Detect which cell encompasses the target text, then output its [X, Y] center coordinate. 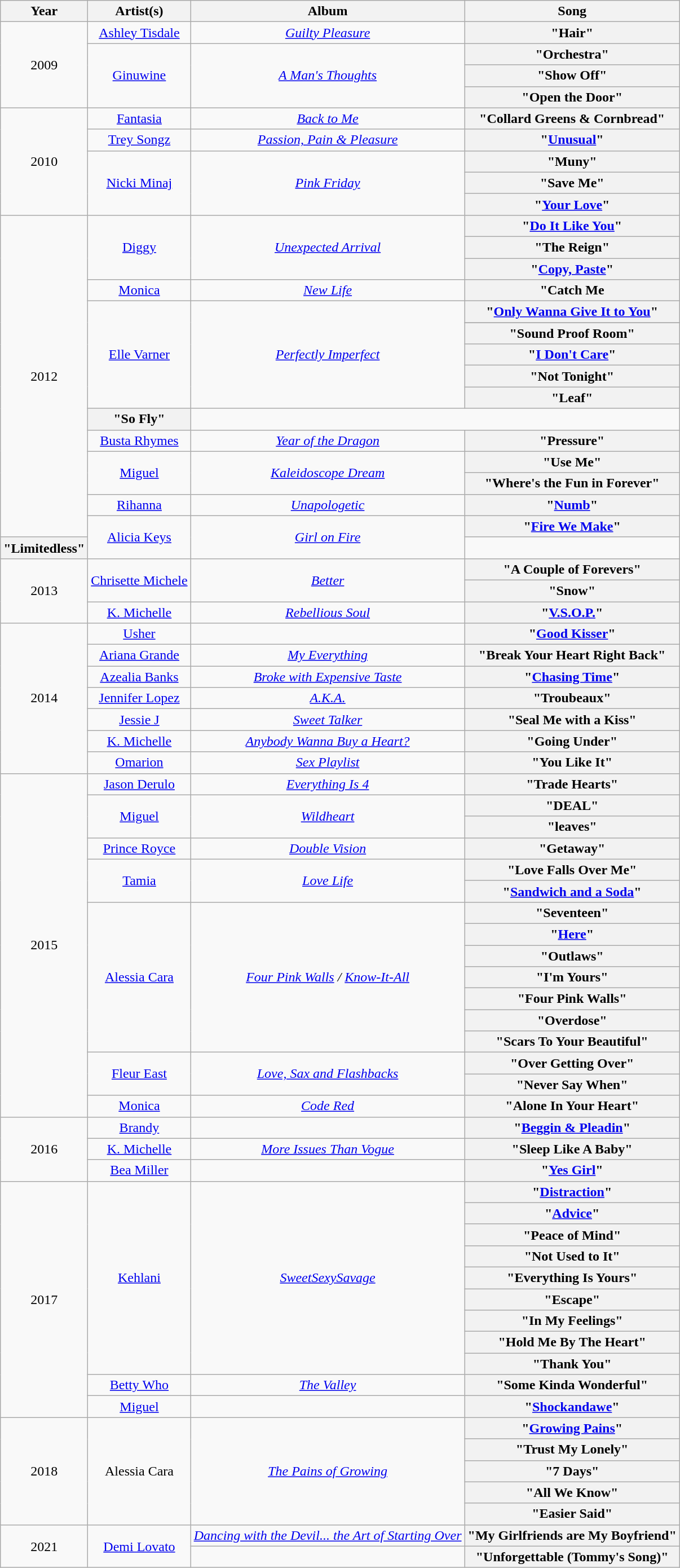
"Going Under" [572, 741]
SweetSexySavage [328, 1278]
Code Red [328, 1106]
Trey Songz [139, 140]
Jessie J [139, 720]
Diggy [139, 247]
"V.S.O.P." [572, 612]
"leaves" [572, 827]
Broke with Expensive Taste [328, 677]
Fantasia [139, 118]
Wildheart [328, 816]
"Everything Is Yours" [572, 1278]
"Chasing Time" [572, 677]
Four Pink Walls / Know-It-All [328, 977]
"Sandwich and a Soda" [572, 891]
Chrisette Michele [139, 580]
Year [44, 11]
The Pains of Growing [328, 1471]
Year of the Dragon [328, 441]
2012 [44, 376]
Anybody Wanna Buy a Heart? [328, 741]
Ginuwine [139, 76]
"Not Tonight" [572, 376]
"Limitedless" [44, 548]
"Sleep Like A Baby" [572, 1149]
"Growing Pains" [572, 1428]
"I'm Yours" [572, 977]
"Seventeen" [572, 913]
"Leaf" [572, 398]
Better [328, 580]
Kehlani [139, 1278]
2018 [44, 1471]
Fleur East [139, 1074]
"All We Know" [572, 1492]
Tamia [139, 880]
Guilty Pleasure [328, 33]
"Copy, Paste" [572, 269]
"Escape" [572, 1299]
"Advice" [572, 1213]
"Not Used to It" [572, 1256]
"Easier Said" [572, 1514]
"DEAL" [572, 805]
"Alone In Your Heart" [572, 1106]
Brandy [139, 1127]
"Hold Me By The Heart" [572, 1342]
2021 [44, 1546]
"Hair" [572, 33]
Jason Derulo [139, 784]
Prince Royce [139, 848]
Love Life [328, 880]
"Do It Like You" [572, 226]
"7 Days" [572, 1471]
Usher [139, 634]
Artist(s) [139, 11]
Demi Lovato [139, 1546]
Kaleidoscope Dream [328, 473]
"Four Pink Walls" [572, 999]
"Getaway" [572, 848]
The Valley [328, 1385]
"Trust My Lonely" [572, 1450]
"Fire We Make" [572, 526]
"My Girlfriends are My Boyfriend" [572, 1535]
2009 [44, 65]
Sweet Talker [328, 720]
"Numb" [572, 505]
A.K.A. [328, 698]
Unapologetic [328, 505]
"Open the Door" [572, 97]
"Catch Me [572, 290]
"Sound Proof Room" [572, 333]
"Seal Me with a Kiss" [572, 720]
"You Like It" [572, 763]
"Collard Greens & Cornbread" [572, 118]
Back to Me [328, 118]
"Overdose" [572, 1020]
"Thank You" [572, 1364]
"Where's the Fun in Forever" [572, 483]
"Shockandawe" [572, 1407]
Ashley Tisdale [139, 33]
"Never Say When" [572, 1085]
Azealia Banks [139, 677]
"I Don't Care" [572, 355]
"A Couple of Forevers" [572, 569]
2017 [44, 1300]
More Issues Than Vogue [328, 1149]
Rihanna [139, 505]
2016 [44, 1149]
"Snow" [572, 591]
Elle Varner [139, 355]
"Good Kisser" [572, 634]
"Love Falls Over Me" [572, 870]
"So Fly" [139, 419]
"Peace of Mind" [572, 1235]
"Over Getting Over" [572, 1063]
"Distraction" [572, 1192]
Song [572, 11]
Double Vision [328, 848]
"Break Your Heart Right Back" [572, 655]
My Everything [328, 655]
"Save Me" [572, 183]
2015 [44, 945]
"Unusual" [572, 140]
"Use Me" [572, 462]
New Life [328, 290]
"Pressure" [572, 441]
Ariana Grande [139, 655]
"Here" [572, 934]
Nicki Minaj [139, 183]
A Man's Thoughts [328, 76]
2013 [44, 591]
Unexpected Arrival [328, 247]
Passion, Pain & Pleasure [328, 140]
"The Reign" [572, 247]
Perfectly Imperfect [328, 355]
"Troubeaux" [572, 698]
"Only Wanna Give It to You" [572, 312]
"Show Off" [572, 76]
Alicia Keys [139, 537]
"Trade Hearts" [572, 784]
Album [328, 11]
Love, Sax and Flashbacks [328, 1074]
Dancing with the Devil... the Art of Starting Over [328, 1535]
Omarion [139, 763]
Everything Is 4 [328, 784]
"Muny" [572, 161]
"Outlaws" [572, 956]
Rebellious Soul [328, 612]
"Some Kinda Wonderful" [572, 1385]
"Scars To Your Beautiful" [572, 1042]
Jennifer Lopez [139, 698]
Bea Miller [139, 1170]
"Unforgettable (Tommy's Song)" [572, 1557]
2010 [44, 161]
"In My Feelings" [572, 1321]
2014 [44, 698]
"Your Love" [572, 204]
Sex Playlist [328, 763]
Girl on Fire [328, 537]
"Orchestra" [572, 54]
"Yes Girl" [572, 1170]
"Beggin & Pleadin" [572, 1127]
Busta Rhymes [139, 441]
Pink Friday [328, 183]
Betty Who [139, 1385]
